Find where the given text appears and provide that cell's center as (x, y) coordinate. 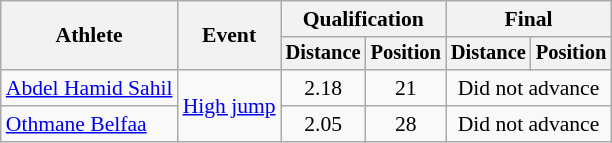
High jump (230, 106)
28 (406, 124)
Final (528, 19)
2.18 (324, 88)
21 (406, 88)
2.05 (324, 124)
Athlete (90, 36)
Event (230, 36)
Othmane Belfaa (90, 124)
Abdel Hamid Sahil (90, 88)
Qualification (364, 19)
